For the text-containing cell, return its midpoint in [X, Y] coordinate format. 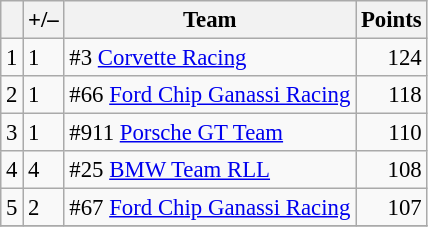
118 [392, 95]
Team [210, 20]
107 [392, 208]
#3 Corvette Racing [210, 58]
Points [392, 20]
#67 Ford Chip Ganassi Racing [210, 208]
#66 Ford Chip Ganassi Racing [210, 95]
5 [12, 208]
124 [392, 58]
+/– [44, 20]
108 [392, 170]
110 [392, 133]
#25 BMW Team RLL [210, 170]
#911 Porsche GT Team [210, 133]
3 [12, 133]
